Return [x, y] of the center of cell containing provided text 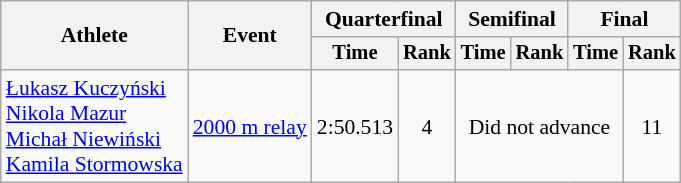
4 [427, 126]
Athlete [94, 36]
Did not advance [540, 126]
11 [652, 126]
Łukasz KuczyńskiNikola MazurMichał NiewińskiKamila Stormowska [94, 126]
Quarterfinal [384, 19]
Semifinal [512, 19]
2:50.513 [355, 126]
Final [624, 19]
2000 m relay [250, 126]
Event [250, 36]
